Locate the cell with the specified text and output its [X, Y] center coordinate. 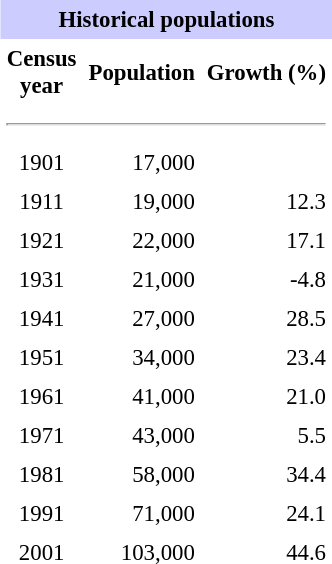
1931 [42, 280]
Historical populations [166, 20]
1911 [42, 202]
12.3 [266, 202]
Population [141, 72]
1971 [42, 436]
Censusyear [42, 72]
1921 [42, 240]
34.4 [266, 474]
41,000 [141, 396]
28.5 [266, 318]
71,000 [141, 514]
23.4 [266, 358]
17.1 [266, 240]
21,000 [141, 280]
58,000 [141, 474]
1991 [42, 514]
43,000 [141, 436]
1981 [42, 474]
1901 [42, 162]
1961 [42, 396]
1951 [42, 358]
22,000 [141, 240]
24.1 [266, 514]
Growth (%) [266, 72]
-4.8 [266, 280]
34,000 [141, 358]
5.5 [266, 436]
27,000 [141, 318]
19,000 [141, 202]
1941 [42, 318]
21.0 [266, 396]
17,000 [141, 162]
